Extract the [X, Y] coordinate from the center of the cell holding the provided text.  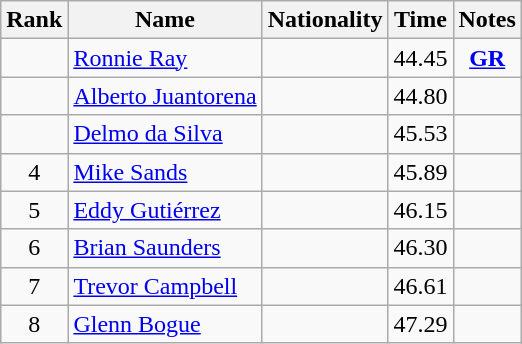
Notes [487, 20]
5 [34, 210]
Mike Sands [165, 172]
Ronnie Ray [165, 58]
4 [34, 172]
Brian Saunders [165, 248]
Time [420, 20]
Delmo da Silva [165, 134]
47.29 [420, 324]
Name [165, 20]
6 [34, 248]
Rank [34, 20]
44.45 [420, 58]
45.89 [420, 172]
Nationality [325, 20]
Eddy Gutiérrez [165, 210]
Alberto Juantorena [165, 96]
46.15 [420, 210]
8 [34, 324]
46.61 [420, 286]
44.80 [420, 96]
Trevor Campbell [165, 286]
GR [487, 58]
45.53 [420, 134]
7 [34, 286]
Glenn Bogue [165, 324]
46.30 [420, 248]
